Identify which cell holds the provided text, then report its (x, y) central coordinate. 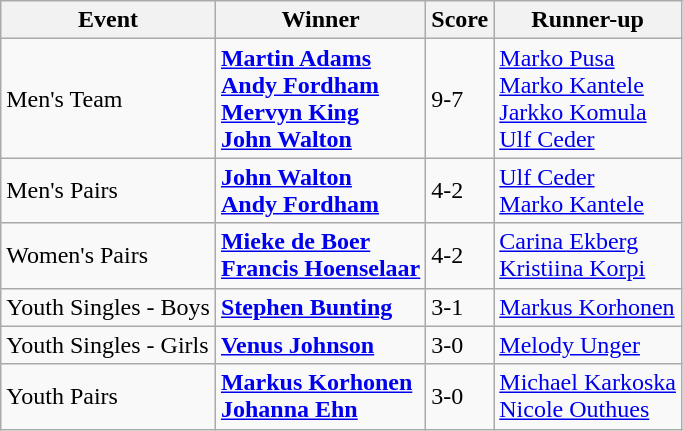
Winner (320, 20)
Women's Pairs (108, 256)
Men's Team (108, 98)
Event (108, 20)
Markus KorhonenJohanna Ehn (320, 396)
Martin AdamsAndy FordhamMervyn KingJohn Walton (320, 98)
Mieke de BoerFrancis Hoenselaar (320, 256)
Melody Unger (588, 345)
John WaltonAndy Fordham (320, 190)
Youth Singles - Boys (108, 307)
Runner-up (588, 20)
Carina EkbergKristiina Korpi (588, 256)
9-7 (460, 98)
3-1 (460, 307)
Marko PusaMarko KanteleJarkko KomulaUlf Ceder (588, 98)
Youth Pairs (108, 396)
Markus Korhonen (588, 307)
Ulf CederMarko Kantele (588, 190)
Score (460, 20)
Men's Pairs (108, 190)
Michael KarkoskaNicole Outhues (588, 396)
Stephen Bunting (320, 307)
Venus Johnson (320, 345)
Youth Singles - Girls (108, 345)
